Determine the (x, y) coordinate at the center of the cell enclosing the given text.  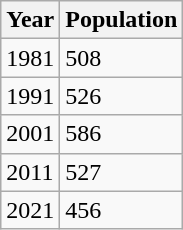
456 (122, 210)
2011 (30, 172)
508 (122, 58)
Year (30, 20)
Population (122, 20)
2001 (30, 134)
2021 (30, 210)
1981 (30, 58)
1991 (30, 96)
527 (122, 172)
526 (122, 96)
586 (122, 134)
